Provide the [x, y] coordinate of the cell's center where the given text is located.  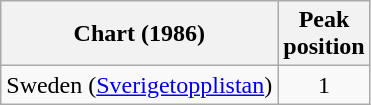
Chart (1986) [140, 34]
1 [324, 85]
Peakposition [324, 34]
Sweden (Sverigetopplistan) [140, 85]
